Determine the (x, y) coordinate at the center of the cell enclosing the given text.  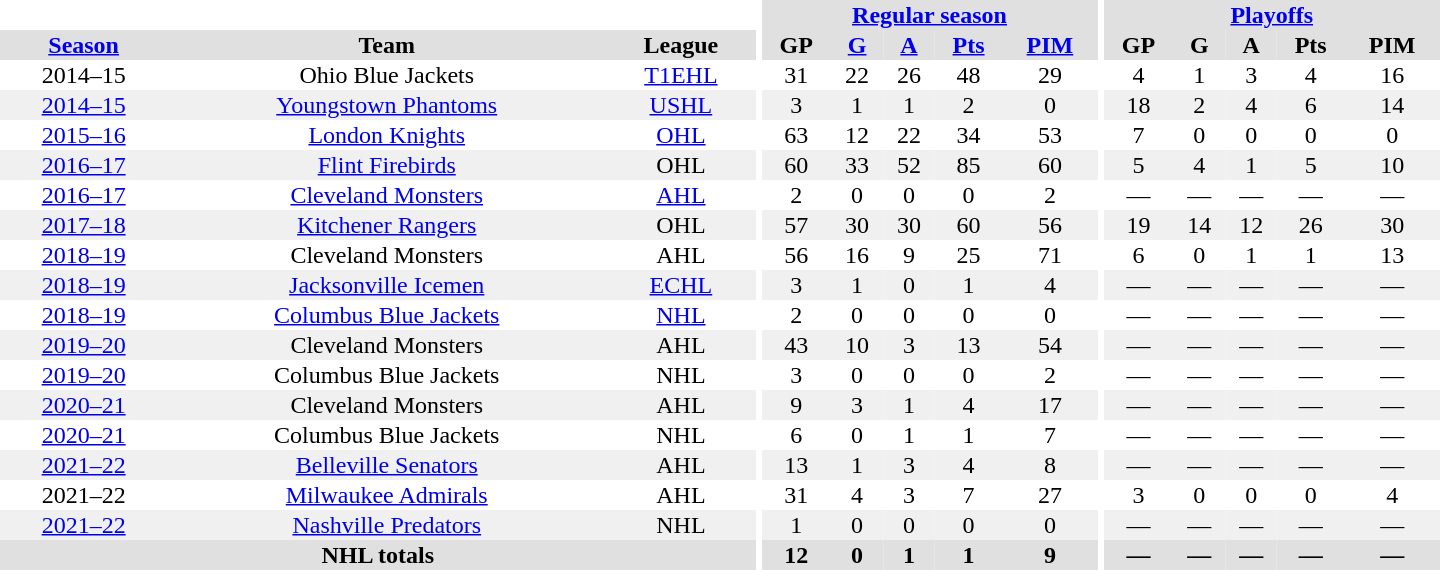
33 (857, 165)
Youngstown Phantoms (386, 105)
Belleville Senators (386, 465)
USHL (680, 105)
71 (1050, 255)
NHL totals (378, 555)
57 (796, 225)
Jacksonville Icemen (386, 285)
Nashville Predators (386, 525)
53 (1050, 135)
2017–18 (84, 225)
54 (1050, 345)
Flint Firebirds (386, 165)
Kitchener Rangers (386, 225)
19 (1138, 225)
8 (1050, 465)
48 (968, 75)
Playoffs (1272, 15)
Team (386, 45)
T1EHL (680, 75)
29 (1050, 75)
63 (796, 135)
2015–16 (84, 135)
52 (909, 165)
ECHL (680, 285)
34 (968, 135)
43 (796, 345)
Season (84, 45)
18 (1138, 105)
Milwaukee Admirals (386, 495)
17 (1050, 405)
85 (968, 165)
London Knights (386, 135)
League (680, 45)
Regular season (929, 15)
27 (1050, 495)
Ohio Blue Jackets (386, 75)
25 (968, 255)
